Identify which cell holds the provided text, then report its [X, Y] central coordinate. 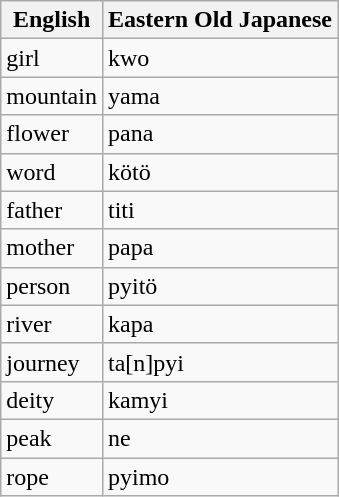
pyitö [220, 286]
Eastern Old Japanese [220, 20]
kötö [220, 172]
ta[n]pyi [220, 362]
girl [52, 58]
river [52, 324]
papa [220, 248]
deity [52, 400]
kamyi [220, 400]
pana [220, 134]
person [52, 286]
titi [220, 210]
kapa [220, 324]
kwo [220, 58]
ne [220, 438]
journey [52, 362]
yama [220, 96]
word [52, 172]
flower [52, 134]
peak [52, 438]
mountain [52, 96]
pyimo [220, 477]
English [52, 20]
father [52, 210]
mother [52, 248]
rope [52, 477]
